Detect which cell encompasses the target text, then output its (x, y) center coordinate. 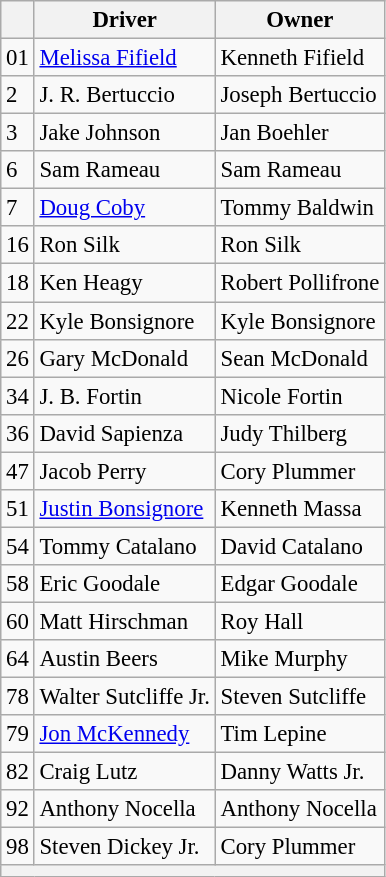
J. B. Fortin (124, 396)
Roy Hall (300, 621)
Jake Johnson (124, 133)
Jon McKennedy (124, 734)
Kenneth Massa (300, 509)
64 (18, 659)
16 (18, 245)
Matt Hirschman (124, 621)
Owner (300, 20)
David Catalano (300, 546)
Craig Lutz (124, 772)
98 (18, 847)
7 (18, 208)
Jan Boehler (300, 133)
J. R. Bertuccio (124, 95)
Joseph Bertuccio (300, 95)
36 (18, 433)
Steven Sutcliffe (300, 697)
Nicole Fortin (300, 396)
60 (18, 621)
Driver (124, 20)
54 (18, 546)
Doug Coby (124, 208)
Eric Goodale (124, 584)
Tim Lepine (300, 734)
3 (18, 133)
Steven Dickey Jr. (124, 847)
Robert Pollifrone (300, 283)
Jacob Perry (124, 471)
34 (18, 396)
26 (18, 358)
92 (18, 809)
Danny Watts Jr. (300, 772)
Austin Beers (124, 659)
Tommy Catalano (124, 546)
Edgar Goodale (300, 584)
Walter Sutcliffe Jr. (124, 697)
Melissa Fifield (124, 58)
Justin Bonsignore (124, 509)
Gary McDonald (124, 358)
82 (18, 772)
Kenneth Fifield (300, 58)
Mike Murphy (300, 659)
Ken Heagy (124, 283)
01 (18, 58)
47 (18, 471)
22 (18, 321)
79 (18, 734)
6 (18, 170)
David Sapienza (124, 433)
Judy Thilberg (300, 433)
78 (18, 697)
58 (18, 584)
Tommy Baldwin (300, 208)
2 (18, 95)
Sean McDonald (300, 358)
51 (18, 509)
18 (18, 283)
